Find where the given text appears and provide that cell's center as [X, Y] coordinate. 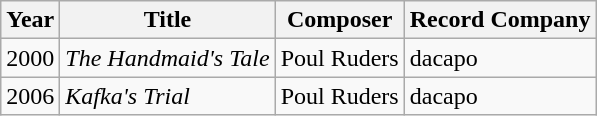
Year [30, 20]
The Handmaid's Tale [168, 58]
Composer [340, 20]
2000 [30, 58]
2006 [30, 96]
Kafka's Trial [168, 96]
Title [168, 20]
Record Company [500, 20]
